Locate the cell with the specified text and output its (X, Y) center coordinate. 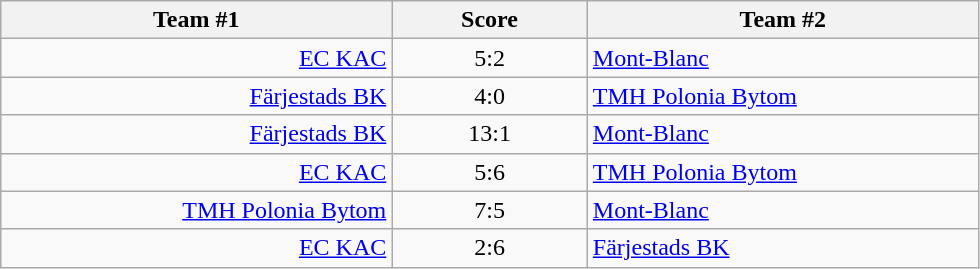
Team #1 (196, 20)
4:0 (490, 96)
2:6 (490, 248)
Team #2 (782, 20)
Score (490, 20)
5:2 (490, 58)
13:1 (490, 134)
5:6 (490, 172)
7:5 (490, 210)
